Locate the cell with the specified text and output its (X, Y) center coordinate. 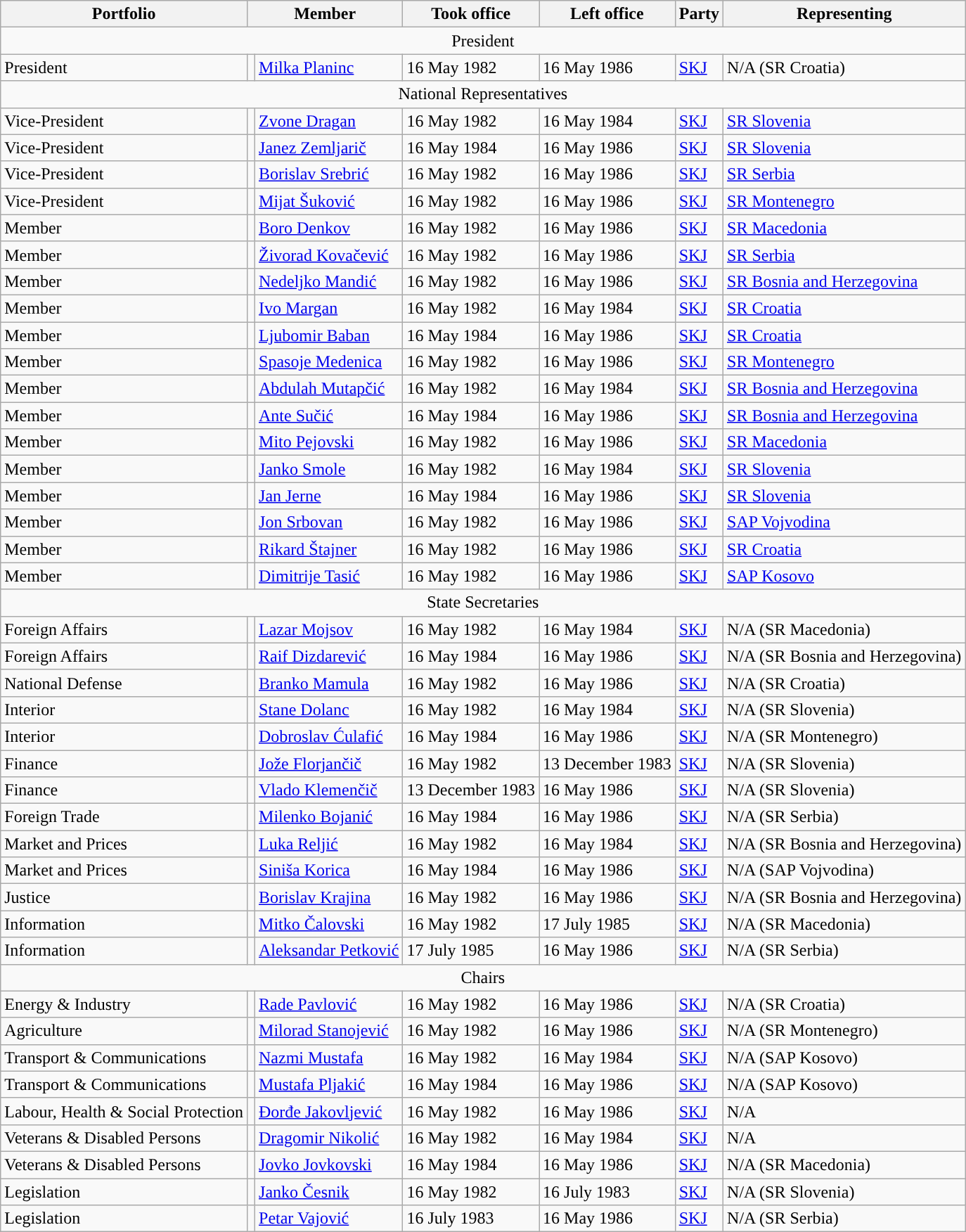
Siniša Korica (329, 871)
Milorad Stanojević (329, 1031)
Jon Srbovan (329, 522)
Mitko Čalovski (329, 924)
Jovko Jovkovski (329, 1164)
Mito Pejovski (329, 442)
National Defense (124, 683)
Labour, Health & Social Protection (124, 1111)
Party (699, 14)
Aleksandar Petković (329, 951)
Portfolio (124, 14)
Raif Dizdarević (329, 656)
State Secretaries (483, 603)
Justice (124, 897)
Živorad Kovačević (329, 255)
Spasoje Medenica (329, 362)
Took office (471, 14)
Stane Dolanc (329, 710)
Ljubomir Baban (329, 335)
Đorđe Jakovljević (329, 1111)
Branko Mamula (329, 683)
Jan Jerne (329, 496)
Representing (844, 14)
Mijat Šuković (329, 201)
Borislav Srebrić (329, 174)
Nazmi Mustafa (329, 1058)
National Representatives (483, 94)
Boro Denkov (329, 228)
Luka Reljić (329, 844)
Rade Pavlović (329, 1004)
Borislav Krajina (329, 897)
Janko Česnik (329, 1192)
Zvone Dragan (329, 121)
Left office (607, 14)
Dimitrije Tasić (329, 576)
Dragomir Nikolić (329, 1138)
Janko Smole (329, 469)
Milenko Bojanić (329, 817)
Agriculture (124, 1031)
Lazar Mojsov (329, 629)
Energy & Industry (124, 1004)
Nedeljko Mandić (329, 281)
SAP Kosovo (844, 576)
Petar Vajović (329, 1219)
Milka Planinc (329, 68)
Vlado Klemenčič (329, 790)
Chairs (483, 977)
Jože Florjančič (329, 763)
N/A (SAP Vojvodina) (844, 871)
Janez Zemljarič (329, 148)
Ivo Margan (329, 308)
Foreign Trade (124, 817)
Dobroslav Ćulafić (329, 736)
Ante Sučić (329, 416)
Abdulah Mutapčić (329, 389)
Rikard Štajner (329, 549)
SAP Vojvodina (844, 522)
Mustafa Pljakić (329, 1084)
